Search for the cell housing the specified text and yield its (X, Y) center coordinate. 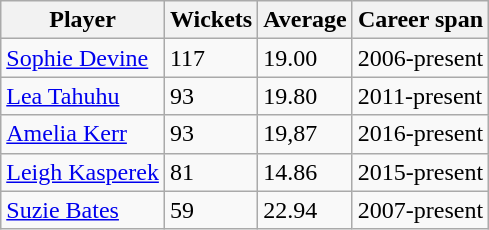
Player (83, 20)
19.80 (306, 96)
117 (210, 58)
Wickets (210, 20)
Amelia Kerr (83, 134)
2006-present (420, 58)
Leigh Kasperek (83, 172)
2011-present (420, 96)
2016-present (420, 134)
19,87 (306, 134)
2007-present (420, 210)
Average (306, 20)
19.00 (306, 58)
81 (210, 172)
14.86 (306, 172)
2015-present (420, 172)
Career span (420, 20)
22.94 (306, 210)
59 (210, 210)
Sophie Devine (83, 58)
Lea Tahuhu (83, 96)
Suzie Bates (83, 210)
